Return the [x, y] coordinate for the center point of the cell that contains the specified text.  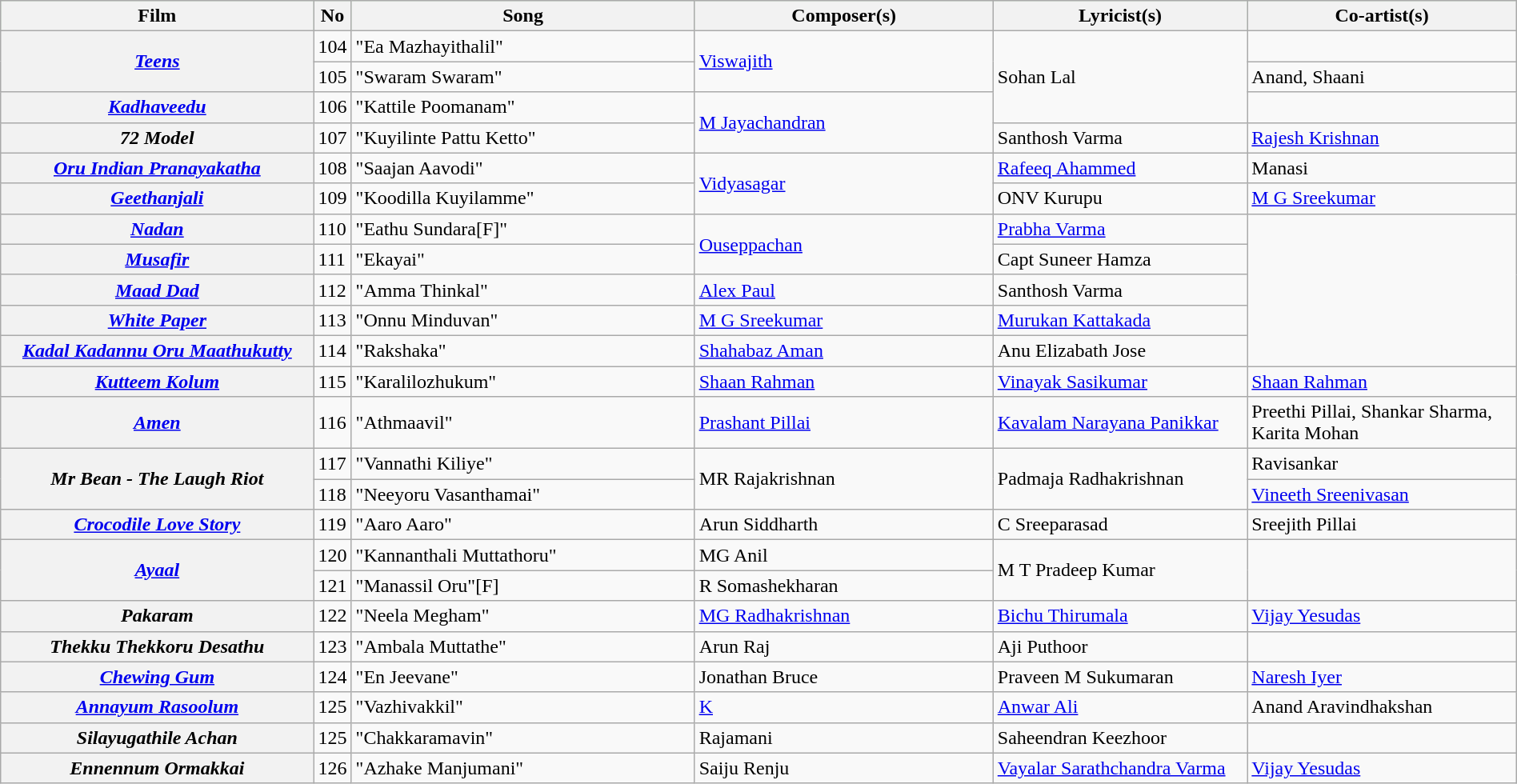
"Onnu Minduvan" [523, 320]
108 [333, 168]
"Koodilla Kuyilamme" [523, 198]
119 [333, 525]
Bichu Thirumala [1120, 616]
M Jayachandran [843, 122]
72 Model [157, 138]
Vinayak Sasikumar [1120, 382]
Praveen M Sukumaran [1120, 677]
115 [333, 382]
Capt Suneer Hamza [1120, 259]
M T Pradeep Kumar [1120, 570]
Ouseppachan [843, 244]
MR Rajakrishnan [843, 479]
"Neeyoru Vasanthamai" [523, 494]
"Kuyilinte Pattu Ketto" [523, 138]
"Vannathi Kiliye" [523, 464]
105 [333, 77]
No [333, 16]
Oru Indian Pranayakatha [157, 168]
Rajamani [843, 738]
Silayugathile Achan [157, 738]
Padmaja Radhakrishnan [1120, 479]
Shahabaz Aman [843, 350]
"Ea Mazhayithalil" [523, 46]
Jonathan Bruce [843, 677]
"Swaram Swaram" [523, 77]
Amen [157, 422]
Chewing Gum [157, 677]
Co-artist(s) [1382, 16]
113 [333, 320]
"Amma Thinkal" [523, 290]
MG Anil [843, 555]
Vidyasagar [843, 183]
Ravisankar [1382, 464]
"Aaro Aaro" [523, 525]
123 [333, 646]
Preethi Pillai, Shankar Sharma, Karita Mohan [1382, 422]
"Kattile Poomanam" [523, 107]
117 [333, 464]
Anand, Shaani [1382, 77]
K [843, 707]
Vineeth Sreenivasan [1382, 494]
MG Radhakrishnan [843, 616]
Maad Dad [157, 290]
"Athmaavil" [523, 422]
Sohan Lal [1120, 77]
Anu Elizabath Jose [1120, 350]
Kavalam Narayana Panikkar [1120, 422]
112 [333, 290]
Arun Siddharth [843, 525]
Alex Paul [843, 290]
Crocodile Love Story [157, 525]
Anwar Ali [1120, 707]
Prabha Varma [1120, 229]
109 [333, 198]
124 [333, 677]
Manasi [1382, 168]
Ayaal [157, 570]
"Ekayai" [523, 259]
Sreejith Pillai [1382, 525]
Song [523, 16]
120 [333, 555]
Thekku Thekkoru Desathu [157, 646]
"Rakshaka" [523, 350]
"Kannanthali Muttathoru" [523, 555]
"En Jeevane" [523, 677]
Film [157, 16]
Kadhaveedu [157, 107]
Anand Aravindhakshan [1382, 707]
111 [333, 259]
Prashant Pillai [843, 422]
White Paper [157, 320]
Musafir [157, 259]
C Sreeparasad [1120, 525]
Kutteem Kolum [157, 382]
Composer(s) [843, 16]
121 [333, 586]
Naresh Iyer [1382, 677]
114 [333, 350]
"Azhake Manjumani" [523, 768]
Aji Puthoor [1120, 646]
Vayalar Sarathchandra Varma [1120, 768]
Rafeeq Ahammed [1120, 168]
"Manassil Oru"[F] [523, 586]
Geethanjali [157, 198]
Teens [157, 62]
Annayum Rasoolum [157, 707]
Saiju Renju [843, 768]
Ennennum Ormakkai [157, 768]
Pakaram [157, 616]
Nadan [157, 229]
Lyricist(s) [1120, 16]
R Somashekharan [843, 586]
116 [333, 422]
110 [333, 229]
106 [333, 107]
118 [333, 494]
Kadal Kadannu Oru Maathukutty [157, 350]
ONV Kurupu [1120, 198]
126 [333, 768]
Arun Raj [843, 646]
Saheendran Keezhoor [1120, 738]
104 [333, 46]
107 [333, 138]
"Chakkaramavin" [523, 738]
"Neela Megham" [523, 616]
Rajesh Krishnan [1382, 138]
122 [333, 616]
"Ambala Muttathe" [523, 646]
"Eathu Sundara[F]" [523, 229]
Murukan Kattakada [1120, 320]
Mr Bean - The Laugh Riot [157, 479]
"Karalilozhukum" [523, 382]
Viswajith [843, 62]
"Vazhivakkil" [523, 707]
"Saajan Aavodi" [523, 168]
